Return [x, y] of the center of cell containing provided text 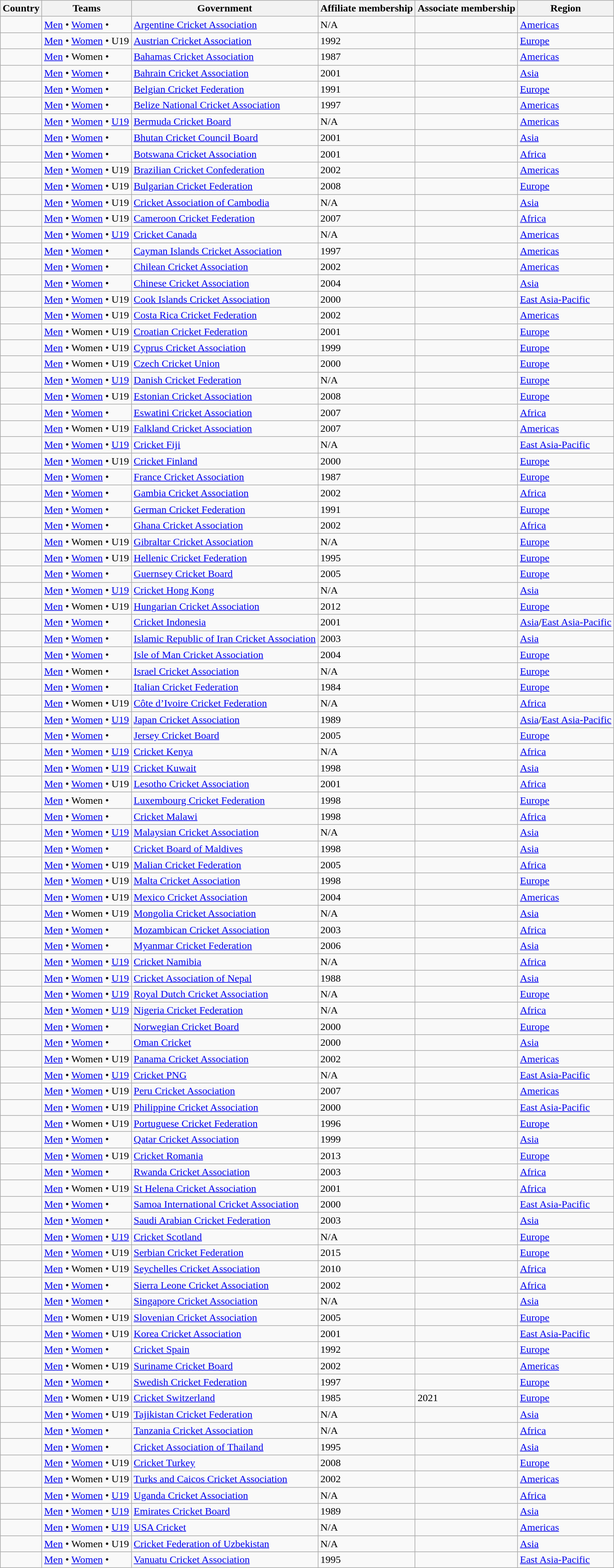
Cameroon Cricket Federation [225, 219]
Eswatini Cricket Association [225, 412]
Affiliate membership [367, 8]
Philippine Cricket Association [225, 1107]
Malaysian Cricket Association [225, 833]
Saudi Arabian Cricket Federation [225, 1220]
Royal Dutch Cricket Association [225, 994]
Cayman Islands Cricket Association [225, 251]
Argentine Cricket Association [225, 25]
Islamic Republic of Iran Cricket Association [225, 639]
Brazilian Cricket Confederation [225, 170]
Bahamas Cricket Association [225, 57]
Samoa International Cricket Association [225, 1204]
1985 [367, 1398]
Oman Cricket [225, 1043]
Teams [87, 8]
Associate membership [466, 8]
Emirates Cricket Board [225, 1512]
Panama Cricket Association [225, 1059]
Cyprus Cricket Association [225, 348]
Peru Cricket Association [225, 1091]
Slovenian Cricket Association [225, 1317]
USA Cricket [225, 1528]
Guernsey Cricket Board [225, 574]
Austrian Cricket Association [225, 41]
2006 [367, 946]
Uganda Cricket Association [225, 1495]
Czech Cricket Union [225, 364]
Cricket Hong Kong [225, 590]
Cricket Turkey [225, 1463]
Cricket Spain [225, 1350]
Government [225, 8]
Myanmar Cricket Federation [225, 946]
Cricket PNG [225, 1075]
2013 [367, 1156]
1996 [367, 1123]
Cricket Namibia [225, 962]
2015 [367, 1253]
Chinese Cricket Association [225, 283]
Italian Cricket Federation [225, 687]
Cricket Scotland [225, 1237]
Korea Cricket Association [225, 1334]
Croatian Cricket Federation [225, 332]
Chilean Cricket Association [225, 267]
Rwanda Cricket Association [225, 1172]
France Cricket Association [225, 477]
Cricket Malawi [225, 816]
Cricket Kuwait [225, 768]
Cricket Board of Maldives [225, 849]
Botswana Cricket Association [225, 154]
Hellenic Cricket Federation [225, 558]
Swedish Cricket Federation [225, 1382]
Belize National Cricket Association [225, 105]
1988 [367, 978]
Lesotho Cricket Association [225, 784]
Gibraltar Cricket Association [225, 542]
Côte d’Ivoire Cricket Federation [225, 703]
Jersey Cricket Board [225, 736]
1984 [367, 687]
Cricket Association of Thailand [225, 1447]
Cricket Federation of Uzbekistan [225, 1544]
Cricket Canada [225, 235]
Cricket Romania [225, 1156]
Cricket Fiji [225, 445]
Qatar Cricket Association [225, 1140]
Country [21, 8]
Bhutan Cricket Council Board [225, 138]
2010 [367, 1269]
Portuguese Cricket Federation [225, 1123]
2021 [466, 1398]
Cricket Kenya [225, 752]
Ghana Cricket Association [225, 526]
Cricket Association of Cambodia [225, 203]
Suriname Cricket Board [225, 1366]
Tanzania Cricket Association [225, 1430]
Mongolia Cricket Association [225, 913]
Estonian Cricket Association [225, 396]
Seychelles Cricket Association [225, 1269]
Israel Cricket Association [225, 671]
Nigeria Cricket Federation [225, 1011]
Costa Rica Cricket Federation [225, 315]
German Cricket Federation [225, 510]
Region [566, 8]
Bulgarian Cricket Federation [225, 186]
Cricket Indonesia [225, 622]
Hungarian Cricket Association [225, 606]
Cricket Finland [225, 461]
Mozambican Cricket Association [225, 929]
Cricket Association of Nepal [225, 978]
Japan Cricket Association [225, 720]
Bermuda Cricket Board [225, 121]
Cook Islands Cricket Association [225, 299]
Belgian Cricket Federation [225, 89]
Singapore Cricket Association [225, 1301]
Sierra Leone Cricket Association [225, 1285]
Serbian Cricket Federation [225, 1253]
Cricket Switzerland [225, 1398]
Falkland Cricket Association [225, 428]
Turks and Caicos Cricket Association [225, 1479]
Tajikistan Cricket Federation [225, 1414]
Malta Cricket Association [225, 881]
Vanuatu Cricket Association [225, 1560]
St Helena Cricket Association [225, 1188]
Luxembourg Cricket Federation [225, 800]
Bahrain Cricket Association [225, 73]
Danish Cricket Federation [225, 380]
2012 [367, 606]
Malian Cricket Federation [225, 865]
Mexico Cricket Association [225, 897]
Norwegian Cricket Board [225, 1027]
Isle of Man Cricket Association [225, 655]
Gambia Cricket Association [225, 493]
